For the text-containing cell, return its midpoint in (X, Y) coordinate format. 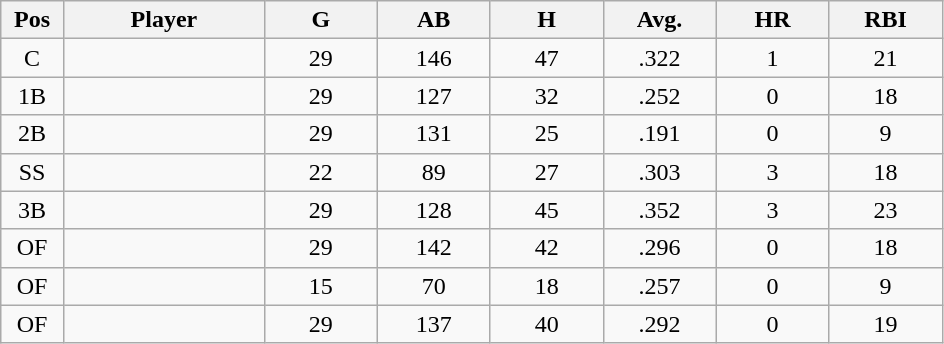
47 (546, 58)
.303 (660, 172)
137 (434, 324)
.322 (660, 58)
32 (546, 96)
Avg. (660, 20)
128 (434, 210)
131 (434, 134)
RBI (886, 20)
70 (434, 286)
G (320, 20)
.292 (660, 324)
25 (546, 134)
127 (434, 96)
142 (434, 248)
Player (164, 20)
40 (546, 324)
.191 (660, 134)
HR (772, 20)
C (32, 58)
27 (546, 172)
.296 (660, 248)
H (546, 20)
22 (320, 172)
42 (546, 248)
1 (772, 58)
3B (32, 210)
21 (886, 58)
23 (886, 210)
2B (32, 134)
89 (434, 172)
146 (434, 58)
19 (886, 324)
1B (32, 96)
.257 (660, 286)
Pos (32, 20)
15 (320, 286)
AB (434, 20)
SS (32, 172)
.252 (660, 96)
45 (546, 210)
.352 (660, 210)
